Return [x, y] of the center of cell containing provided text 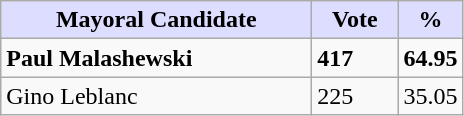
Gino Leblanc [156, 96]
35.05 [430, 96]
Vote [355, 20]
64.95 [430, 58]
Mayoral Candidate [156, 20]
225 [355, 96]
417 [355, 58]
% [430, 20]
Paul Malashewski [156, 58]
